Locate the cell with the specified text and output its [x, y] center coordinate. 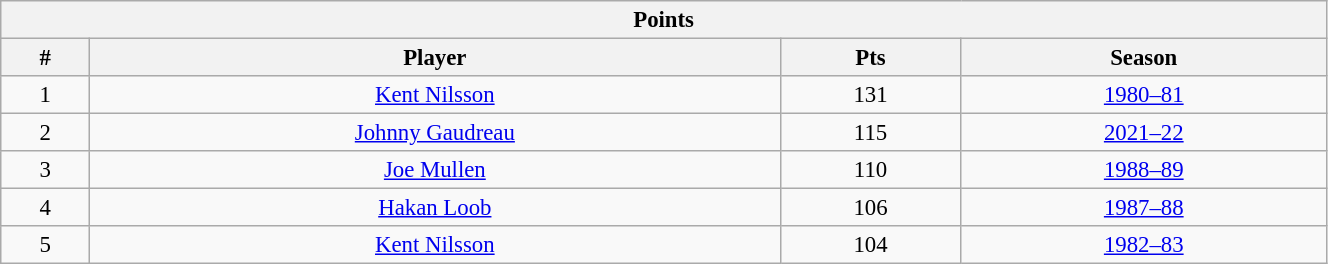
4 [46, 208]
Joe Mullen [435, 170]
104 [870, 245]
Pts [870, 58]
1 [46, 95]
# [46, 58]
Player [435, 58]
2 [46, 133]
Johnny Gaudreau [435, 133]
115 [870, 133]
131 [870, 95]
Points [664, 20]
1988–89 [1144, 170]
5 [46, 245]
1987–88 [1144, 208]
2021–22 [1144, 133]
3 [46, 170]
110 [870, 170]
1982–83 [1144, 245]
106 [870, 208]
Season [1144, 58]
1980–81 [1144, 95]
Hakan Loob [435, 208]
